Provide the (X, Y) coordinate of the cell's center where the given text is located.  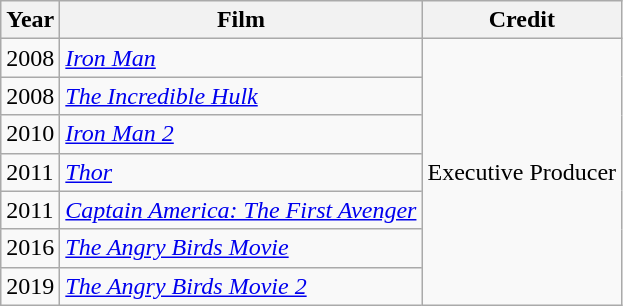
Credit (522, 20)
Captain America: The First Avenger (241, 210)
The Angry Birds Movie 2 (241, 286)
Iron Man (241, 58)
Executive Producer (522, 172)
The Incredible Hulk (241, 96)
Iron Man 2 (241, 134)
2010 (30, 134)
2019 (30, 286)
The Angry Birds Movie (241, 248)
Year (30, 20)
2016 (30, 248)
Film (241, 20)
Thor (241, 172)
